Return the [x, y] coordinate for the center point of the cell that contains the specified text.  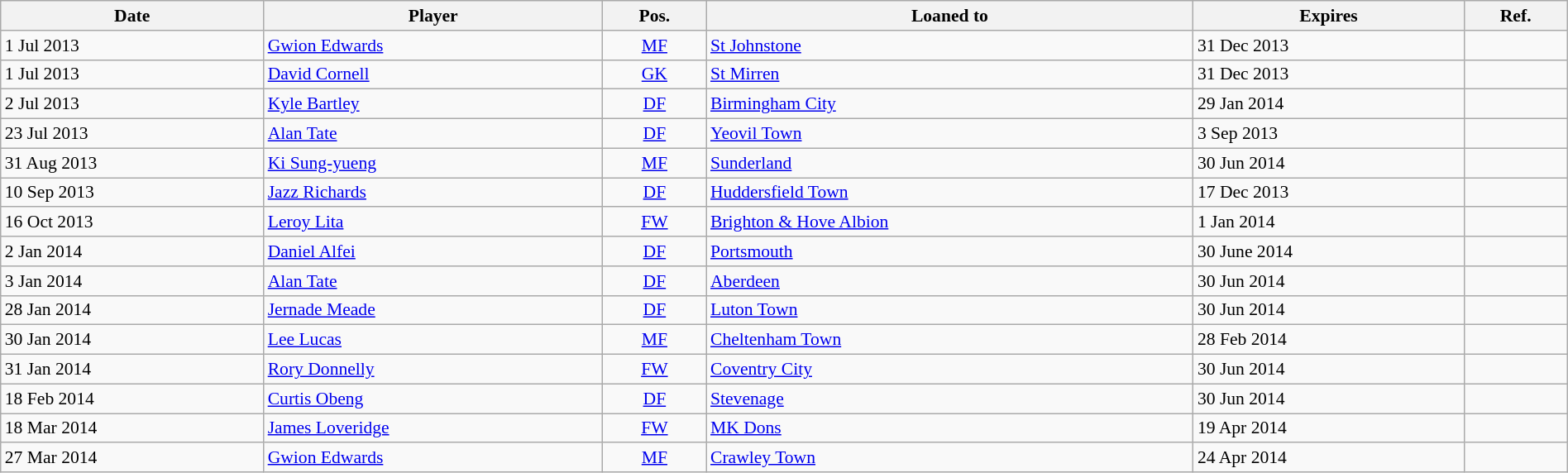
St Mirren [949, 74]
Coventry City [949, 370]
Kyle Bartley [433, 104]
Sunderland [949, 163]
18 Feb 2014 [132, 399]
Luton Town [949, 310]
MK Dons [949, 428]
29 Jan 2014 [1328, 104]
30 Jan 2014 [132, 340]
Daniel Alfei [433, 251]
David Cornell [433, 74]
24 Apr 2014 [1328, 458]
Lee Lucas [433, 340]
Ki Sung-yueng [433, 163]
16 Oct 2013 [132, 222]
3 Jan 2014 [132, 281]
Crawley Town [949, 458]
Leroy Lita [433, 222]
Portsmouth [949, 251]
31 Jan 2014 [132, 370]
Pos. [655, 16]
St Johnstone [949, 45]
10 Sep 2013 [132, 193]
Ref. [1515, 16]
Yeovil Town [949, 134]
3 Sep 2013 [1328, 134]
Brighton & Hove Albion [949, 222]
Aberdeen [949, 281]
1 Jan 2014 [1328, 222]
18 Mar 2014 [132, 428]
28 Feb 2014 [1328, 340]
Date [132, 16]
Loaned to [949, 16]
2 Jan 2014 [132, 251]
Jernade Meade [433, 310]
27 Mar 2014 [132, 458]
GK [655, 74]
17 Dec 2013 [1328, 193]
31 Aug 2013 [132, 163]
19 Apr 2014 [1328, 428]
Rory Donnelly [433, 370]
30 June 2014 [1328, 251]
Huddersfield Town [949, 193]
Expires [1328, 16]
James Loveridge [433, 428]
Cheltenham Town [949, 340]
Player [433, 16]
Jazz Richards [433, 193]
Birmingham City [949, 104]
2 Jul 2013 [132, 104]
23 Jul 2013 [132, 134]
Curtis Obeng [433, 399]
28 Jan 2014 [132, 310]
Stevenage [949, 399]
